Scan for the cell matching the given text and deliver its [X, Y] coordinate at center. 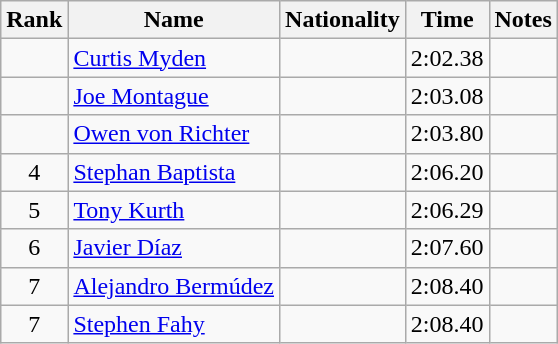
Javier Díaz [174, 248]
2:07.60 [447, 248]
2:03.80 [447, 134]
4 [34, 172]
Tony Kurth [174, 210]
2:06.20 [447, 172]
Alejandro Bermúdez [174, 286]
5 [34, 210]
2:03.08 [447, 96]
Stephen Fahy [174, 324]
2:06.29 [447, 210]
Curtis Myden [174, 58]
Stephan Baptista [174, 172]
Rank [34, 20]
Time [447, 20]
Owen von Richter [174, 134]
2:02.38 [447, 58]
Nationality [343, 20]
Notes [523, 20]
6 [34, 248]
Joe Montague [174, 96]
Name [174, 20]
